Locate the cell with the specified text and output its [x, y] center coordinate. 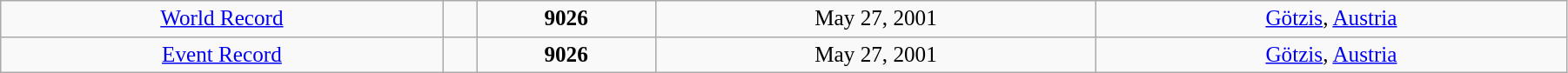
Event Record [222, 55]
World Record [222, 19]
